Extract the [X, Y] coordinate from the center of the cell holding the provided text.  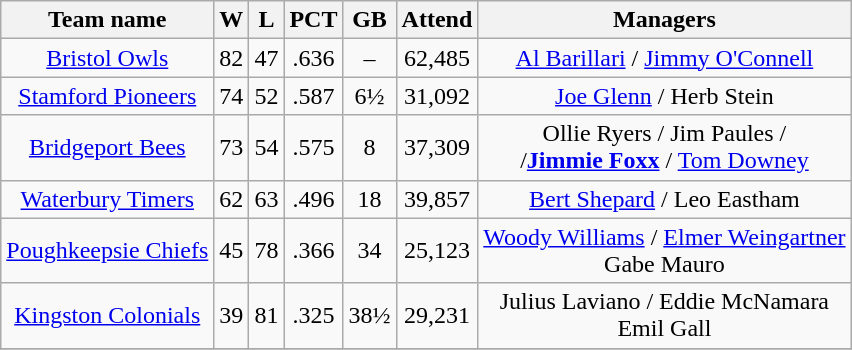
81 [266, 316]
Kingston Colonials [108, 316]
W [232, 20]
Ollie Ryers / Jim Paules / /Jimmie Foxx / Tom Downey [664, 148]
Waterbury Timers [108, 199]
34 [370, 250]
25,123 [437, 250]
82 [232, 58]
Al Barillari / Jimmy O'Connell [664, 58]
78 [266, 250]
74 [232, 96]
52 [266, 96]
.636 [314, 58]
.366 [314, 250]
GB [370, 20]
45 [232, 250]
PCT [314, 20]
62,485 [437, 58]
18 [370, 199]
Managers [664, 20]
47 [266, 58]
Bristol Owls [108, 58]
Julius Laviano / Eddie McNamara Emil Gall [664, 316]
39,857 [437, 199]
Poughkeepsie Chiefs [108, 250]
.325 [314, 316]
– [370, 58]
.587 [314, 96]
39 [232, 316]
8 [370, 148]
.575 [314, 148]
37,309 [437, 148]
29,231 [437, 316]
6½ [370, 96]
38½ [370, 316]
.496 [314, 199]
54 [266, 148]
Woody Williams / Elmer Weingartner Gabe Mauro [664, 250]
L [266, 20]
Joe Glenn / Herb Stein [664, 96]
Attend [437, 20]
Stamford Pioneers [108, 96]
Bert Shepard / Leo Eastham [664, 199]
63 [266, 199]
Bridgeport Bees [108, 148]
Team name [108, 20]
31,092 [437, 96]
62 [232, 199]
73 [232, 148]
